Determine the (X, Y) coordinate at the center of the cell enclosing the given text.  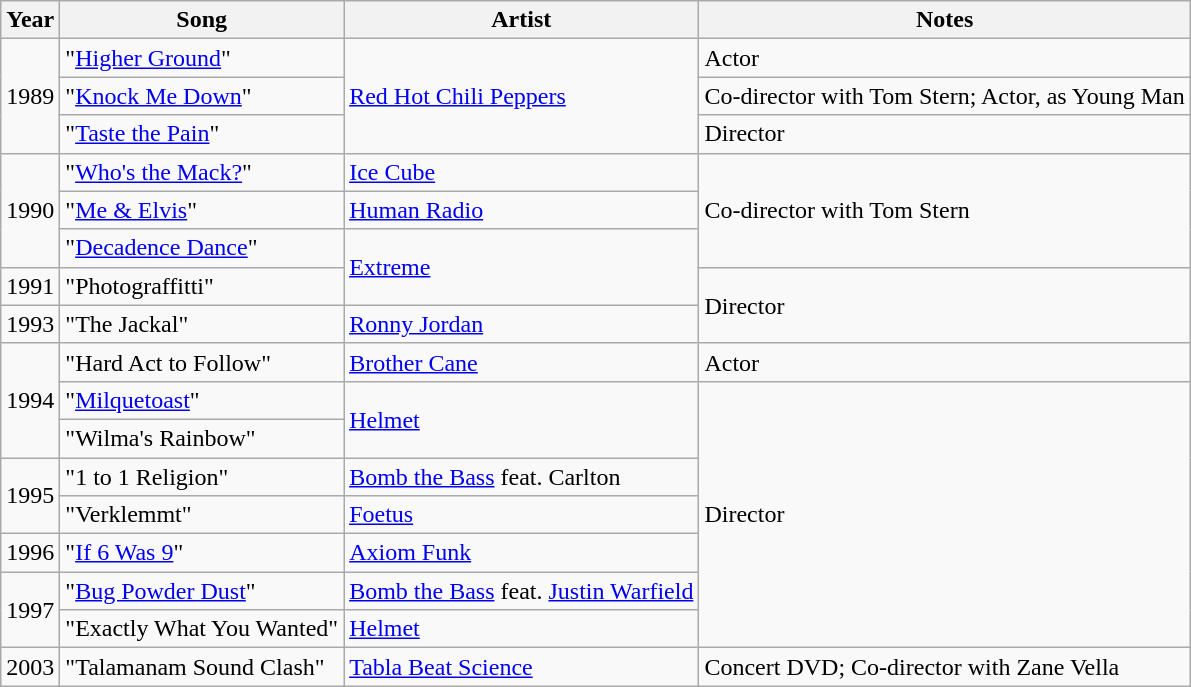
"Photograffitti" (202, 286)
"Exactly What You Wanted" (202, 629)
"Taste the Pain" (202, 134)
Co-director with Tom Stern; Actor, as Young Man (944, 96)
"Hard Act to Follow" (202, 362)
Tabla Beat Science (522, 667)
Foetus (522, 515)
"If 6 Was 9" (202, 553)
Co-director with Tom Stern (944, 210)
Ronny Jordan (522, 324)
1996 (30, 553)
Song (202, 20)
2003 (30, 667)
"Wilma's Rainbow" (202, 438)
1997 (30, 610)
"Me & Elvis" (202, 210)
Ice Cube (522, 172)
"Talamanam Sound Clash" (202, 667)
Axiom Funk (522, 553)
1993 (30, 324)
1995 (30, 496)
Notes (944, 20)
1989 (30, 96)
Bomb the Bass feat. Justin Warfield (522, 591)
Bomb the Bass feat. Carlton (522, 477)
1990 (30, 210)
"Who's the Mack?" (202, 172)
Year (30, 20)
"Higher Ground" (202, 58)
"Decadence Dance" (202, 248)
"Bug Powder Dust" (202, 591)
1994 (30, 400)
"The Jackal" (202, 324)
"Verklemmt" (202, 515)
Concert DVD; Co-director with Zane Vella (944, 667)
Artist (522, 20)
Extreme (522, 267)
Red Hot Chili Peppers (522, 96)
"Knock Me Down" (202, 96)
1991 (30, 286)
Brother Cane (522, 362)
"1 to 1 Religion" (202, 477)
Human Radio (522, 210)
"Milquetoast" (202, 400)
